Find where the given text appears and provide that cell's center as (x, y) coordinate. 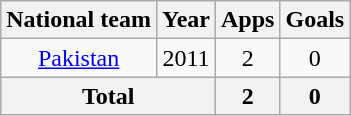
Year (186, 20)
2011 (186, 58)
Total (108, 96)
Goals (315, 20)
Pakistan (79, 58)
Apps (248, 20)
National team (79, 20)
